Identify which cell holds the provided text, then report its [X, Y] central coordinate. 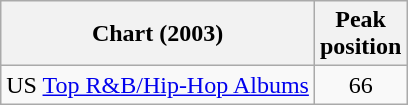
Peakposition [360, 34]
US Top R&B/Hip-Hop Albums [158, 85]
66 [360, 85]
Chart (2003) [158, 34]
